Pinpoint the cell where the given text exists, returning its [x, y] midpoint coordinate. 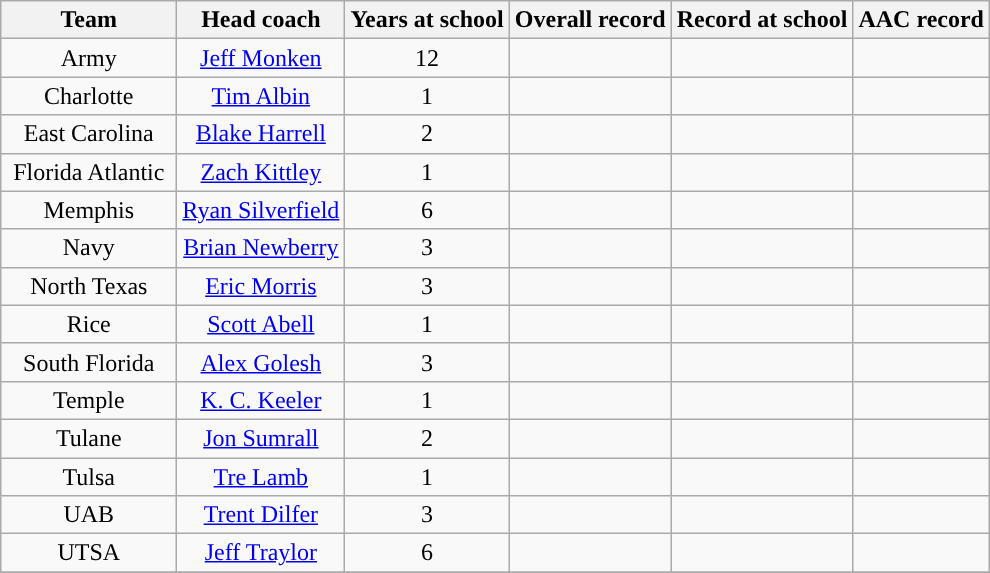
Brian Newberry [261, 248]
Blake Harrell [261, 134]
Record at school [762, 20]
Navy [89, 248]
Memphis [89, 210]
UTSA [89, 553]
South Florida [89, 362]
Jeff Traylor [261, 553]
North Texas [89, 286]
Charlotte [89, 96]
12 [427, 58]
Head coach [261, 20]
Ryan Silverfield [261, 210]
East Carolina [89, 134]
Years at school [427, 20]
UAB [89, 515]
Temple [89, 400]
Trent Dilfer [261, 515]
Tre Lamb [261, 477]
Team [89, 20]
Rice [89, 324]
Jon Sumrall [261, 438]
Florida Atlantic [89, 172]
K. C. Keeler [261, 400]
Tulane [89, 438]
Scott Abell [261, 324]
Tulsa [89, 477]
Overall record [590, 20]
Tim Albin [261, 96]
Army [89, 58]
Alex Golesh [261, 362]
Eric Morris [261, 286]
Jeff Monken [261, 58]
Zach Kittley [261, 172]
AAC record [922, 20]
